Return the [x, y] coordinate for the center point of the cell that contains the specified text.  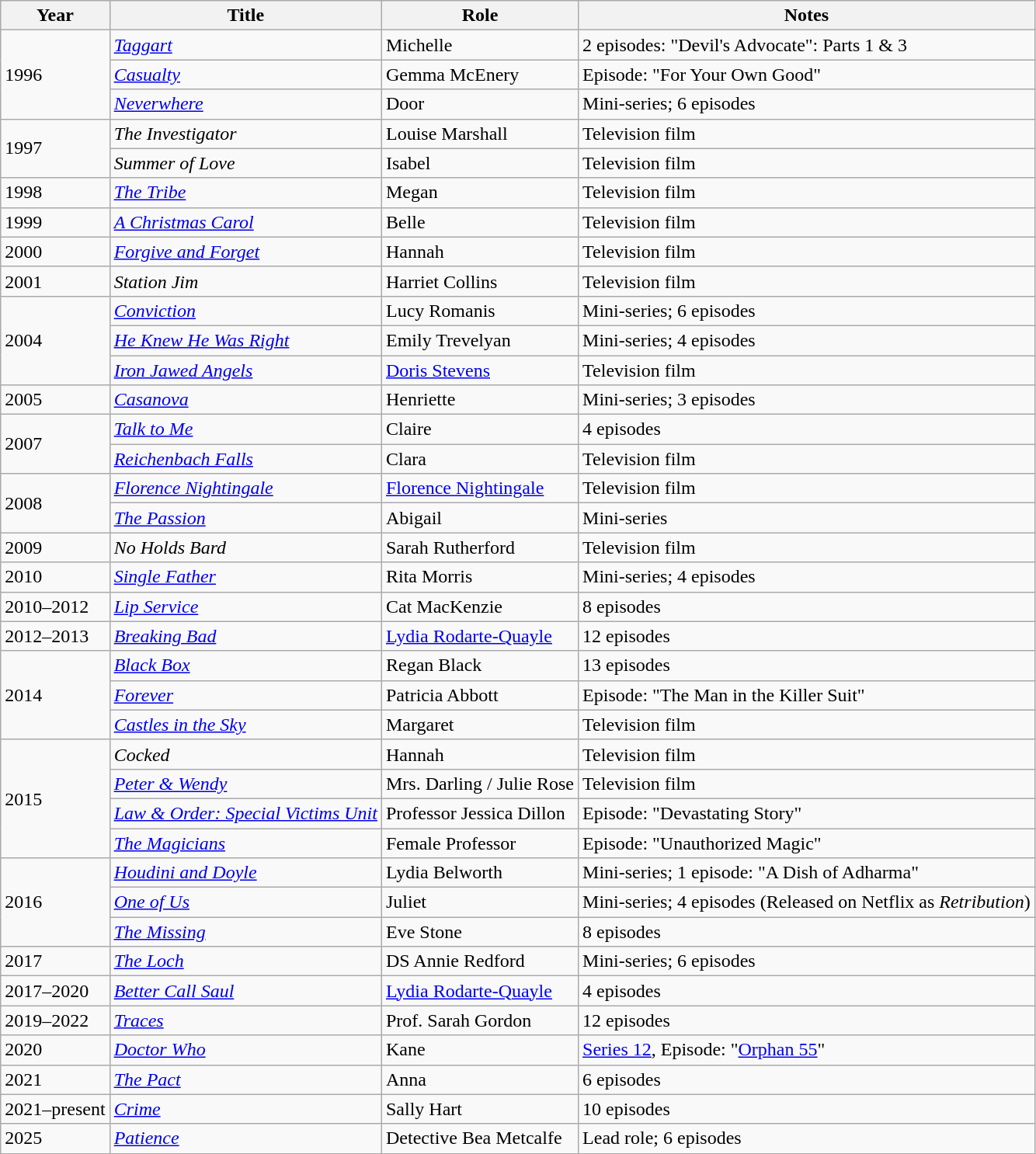
2020 [55, 1050]
Claire [480, 429]
Peter & Wendy [245, 784]
Henriette [480, 400]
Title [245, 16]
Mini-series [807, 518]
Clara [480, 459]
No Holds Bard [245, 547]
The Missing [245, 932]
Cocked [245, 754]
Series 12, Episode: "Orphan 55" [807, 1050]
One of Us [245, 902]
2001 [55, 281]
2025 [55, 1138]
2021 [55, 1079]
Lip Service [245, 607]
He Knew He Was Right [245, 340]
1999 [55, 222]
1998 [55, 193]
1997 [55, 148]
2010–2012 [55, 607]
Taggart [245, 45]
Forgive and Forget [245, 252]
10 episodes [807, 1109]
Female Professor [480, 843]
Breaking Bad [245, 636]
2021–present [55, 1109]
Castles in the Sky [245, 725]
Talk to Me [245, 429]
Doctor Who [245, 1050]
Black Box [245, 666]
2017 [55, 961]
6 episodes [807, 1079]
2014 [55, 695]
Eve Stone [480, 932]
Margaret [480, 725]
Station Jim [245, 281]
Isabel [480, 163]
Anna [480, 1079]
Lydia Belworth [480, 873]
2016 [55, 902]
2 episodes: "Devil's Advocate": Parts 1 & 3 [807, 45]
Casanova [245, 400]
Michelle [480, 45]
Harriet Collins [480, 281]
2008 [55, 503]
2019–2022 [55, 1020]
Single Father [245, 577]
The Magicians [245, 843]
Episode: "Unauthorized Magic" [807, 843]
The Loch [245, 961]
2012–2013 [55, 636]
Prof. Sarah Gordon [480, 1020]
Law & Order: Special Victims Unit [245, 813]
Better Call Saul [245, 991]
Iron Jawed Angels [245, 370]
Kane [480, 1050]
Notes [807, 16]
2005 [55, 400]
Episode: "Devastating Story" [807, 813]
Casualty [245, 75]
Rita Morris [480, 577]
Sarah Rutherford [480, 547]
The Tribe [245, 193]
Traces [245, 1020]
Mrs. Darling / Julie Rose [480, 784]
2017–2020 [55, 991]
Forever [245, 695]
2007 [55, 444]
2010 [55, 577]
Patience [245, 1138]
Role [480, 16]
Megan [480, 193]
Episode: "The Man in the Killer Suit" [807, 695]
Juliet [480, 902]
Houdini and Doyle [245, 873]
Regan Black [480, 666]
Mini-series; 4 episodes (Released on Netflix as Retribution) [807, 902]
The Investigator [245, 134]
A Christmas Carol [245, 222]
Year [55, 16]
Mini-series; 3 episodes [807, 400]
Lucy Romanis [480, 311]
2009 [55, 547]
1996 [55, 75]
Reichenbach Falls [245, 459]
Abigail [480, 518]
Sally Hart [480, 1109]
Belle [480, 222]
The Pact [245, 1079]
Professor Jessica Dillon [480, 813]
Lead role; 6 episodes [807, 1138]
Patricia Abbott [480, 695]
Emily Trevelyan [480, 340]
Crime [245, 1109]
Neverwhere [245, 104]
Detective Bea Metcalfe [480, 1138]
Summer of Love [245, 163]
2015 [55, 798]
Episode: "For Your Own Good" [807, 75]
DS Annie Redford [480, 961]
Cat MacKenzie [480, 607]
2000 [55, 252]
Door [480, 104]
Doris Stevens [480, 370]
Gemma McEnery [480, 75]
Conviction [245, 311]
Mini-series; 1 episode: "A Dish of Adharma" [807, 873]
The Passion [245, 518]
2004 [55, 340]
13 episodes [807, 666]
Louise Marshall [480, 134]
